For the text-containing cell, return its midpoint in [x, y] coordinate format. 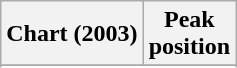
Chart (2003) [72, 34]
Peak position [189, 34]
